Identify which cell holds the provided text, then report its (X, Y) central coordinate. 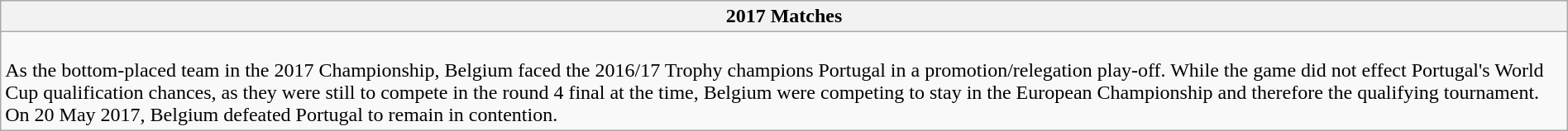
2017 Matches (784, 16)
